Capture the cell that displays the provided text and extract its (x, y) central coordinate. 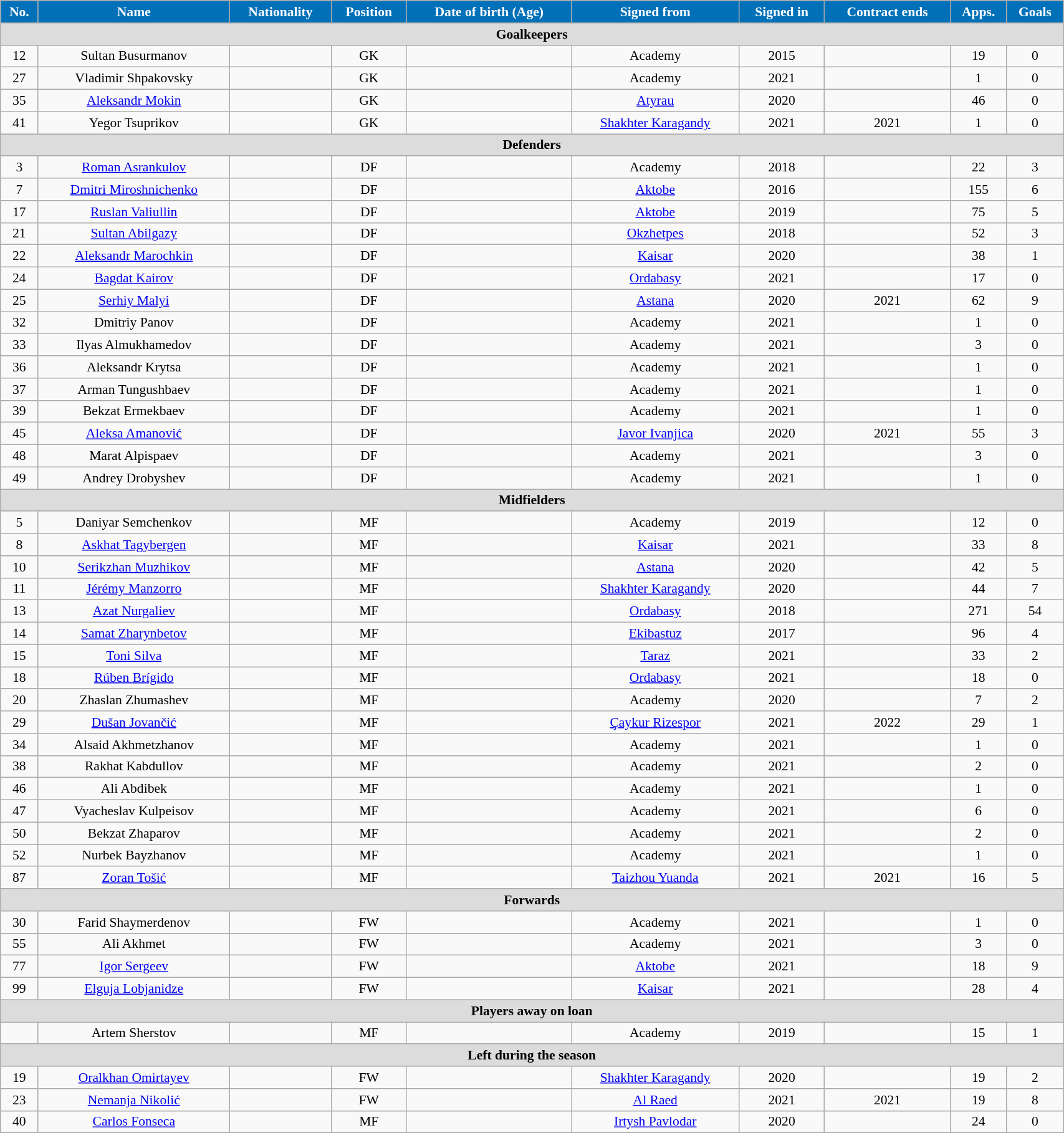
Contract ends (888, 12)
Serhiy Malyi (134, 300)
Left during the season (532, 1056)
271 (979, 611)
Samat Zharynbetov (134, 634)
14 (19, 634)
47 (19, 811)
Rakhat Kabdullov (134, 767)
23 (19, 1100)
Position (369, 12)
Vladimir Shpakovsky (134, 79)
54 (1035, 611)
Vyacheslav Kulpeisov (134, 811)
Atyrau (655, 101)
Andrey Drobyshev (134, 478)
Çaykur Rizespor (655, 722)
50 (19, 833)
27 (19, 79)
Bekzat Ermekbaev (134, 411)
Sultan Abilgazy (134, 234)
Alsaid Akhmetzhanov (134, 745)
Sultan Busurmanov (134, 56)
No. (19, 12)
Javor Ivanjica (655, 434)
2022 (888, 722)
155 (979, 189)
Marat Alpispaev (134, 456)
Name (134, 12)
2016 (782, 189)
Oralkhan Omirtayev (134, 1078)
87 (19, 878)
Ali Abdibek (134, 789)
Dmitri Miroshnichenko (134, 189)
Date of birth (Age) (489, 12)
39 (19, 411)
96 (979, 634)
36 (19, 367)
Serikzhan Muzhikov (134, 567)
Zoran Tošić (134, 878)
25 (19, 300)
Jérémy Manzorro (134, 589)
40 (19, 1122)
13 (19, 611)
Midfielders (532, 500)
41 (19, 123)
Dmitriy Panov (134, 323)
Taizhou Yuanda (655, 878)
28 (979, 989)
Zhaslan Zhumashev (134, 700)
Defenders (532, 145)
16 (979, 878)
Players away on loan (532, 1011)
Signed from (655, 12)
44 (979, 589)
10 (19, 567)
Ilyas Almukhamedov (134, 345)
Aleksa Amanović (134, 434)
Goalkeepers (532, 34)
2015 (782, 56)
62 (979, 300)
Artem Sherstov (134, 1033)
2017 (782, 634)
Ruslan Valiullin (134, 212)
Askhat Tagybergen (134, 545)
Nemanja Nikolić (134, 1100)
20 (19, 700)
Farid Shaymerdenov (134, 922)
Nationality (280, 12)
Roman Asrankulov (134, 168)
Aleksandr Mokin (134, 101)
Toni Silva (134, 656)
35 (19, 101)
37 (19, 390)
Signed in (782, 12)
45 (19, 434)
Daniyar Semchenkov (134, 523)
75 (979, 212)
Dušan Jovančić (134, 722)
Okzhetpes (655, 234)
21 (19, 234)
Irtysh Pavlodar (655, 1122)
Nurbek Bayzhanov (134, 856)
99 (19, 989)
Arman Tungushbaev (134, 390)
49 (19, 478)
Bekzat Zhaparov (134, 833)
Aleksandr Marochkin (134, 256)
Bagdat Kairov (134, 279)
Azat Nurgaliev (134, 611)
Taraz (655, 656)
77 (19, 967)
34 (19, 745)
Apps. (979, 12)
Ali Akhmet (134, 944)
Yegor Tsuprikov (134, 123)
42 (979, 567)
Igor Sergeev (134, 967)
Elguja Lobjanidze (134, 989)
Carlos Fonseca (134, 1122)
48 (19, 456)
Ekibastuz (655, 634)
Rúben Brígido (134, 678)
Forwards (532, 900)
11 (19, 589)
Al Raed (655, 1100)
Aleksandr Krytsa (134, 367)
Goals (1035, 12)
32 (19, 323)
30 (19, 922)
